Identify which cell holds the provided text, then report its (x, y) central coordinate. 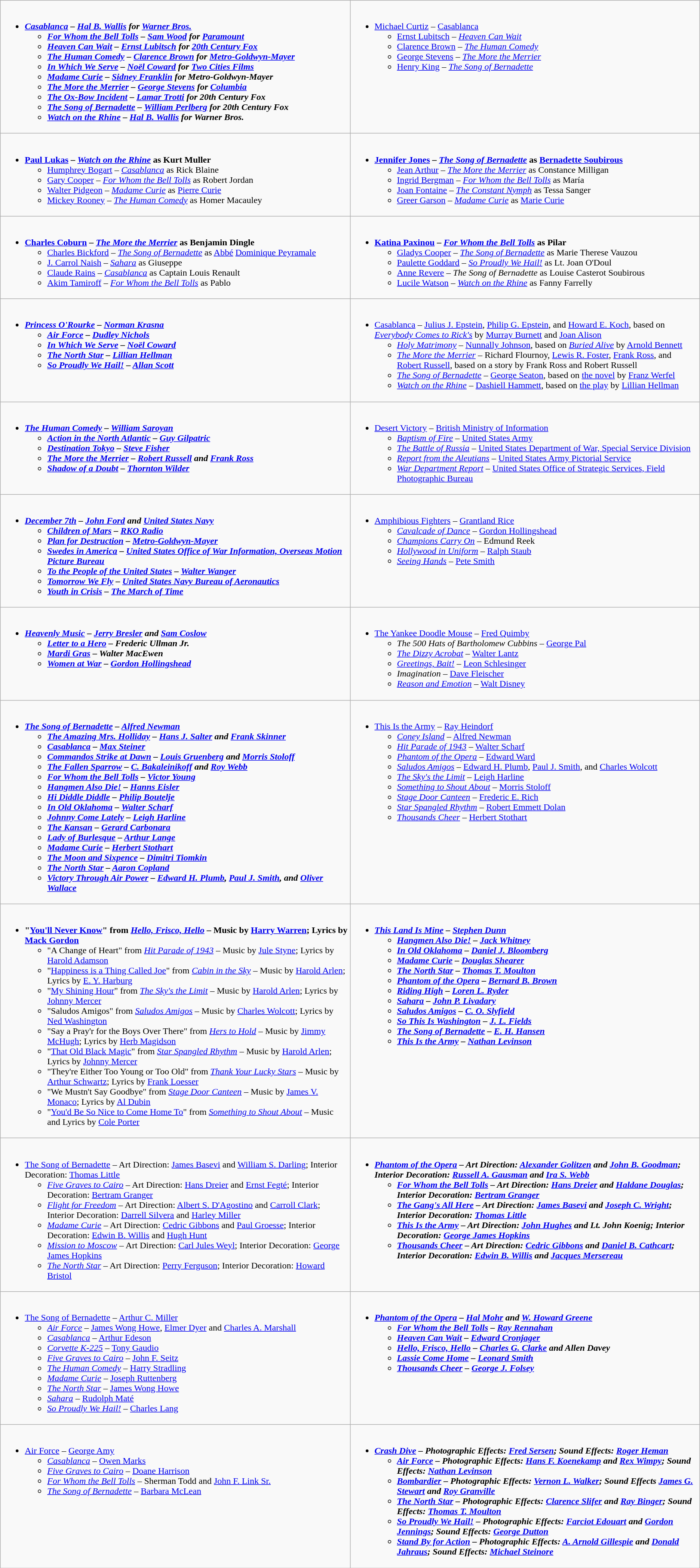
Heavenly Music – Jerry Bresler and Sam CoslowLetter to a Hero – Frederic Ullman Jr.Mardi Gras – Walter MacEwenWomen at War – Gordon Hollingshead (175, 654)
